Extract the [x, y] coordinate from the center of the cell holding the provided text.  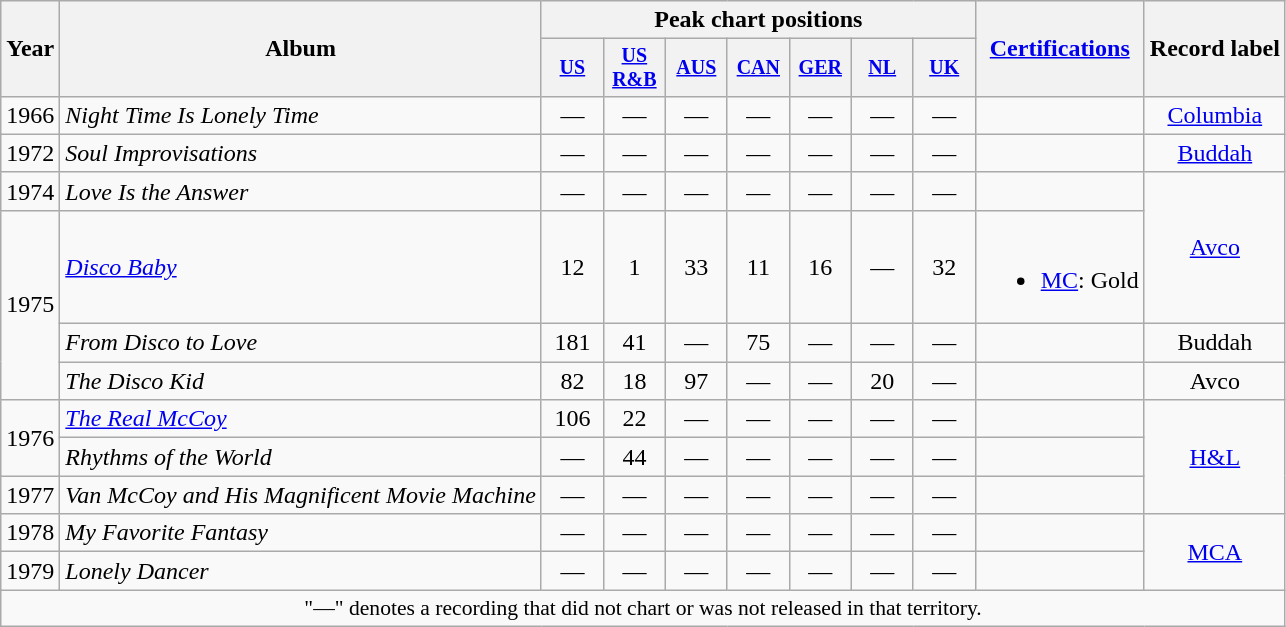
Soul Improvisations [301, 153]
1979 [30, 571]
MCA [1214, 552]
18 [634, 381]
20 [882, 381]
NL [882, 68]
The Real McCoy [301, 419]
75 [758, 343]
UK [944, 68]
Disco Baby [301, 266]
1 [634, 266]
97 [696, 381]
16 [820, 266]
44 [634, 457]
11 [758, 266]
181 [572, 343]
US [572, 68]
33 [696, 266]
Record label [1214, 49]
Columbia [1214, 115]
1972 [30, 153]
MC: Gold [1060, 266]
22 [634, 419]
1966 [30, 115]
1975 [30, 304]
Love Is the Answer [301, 191]
Rhythms of the World [301, 457]
The Disco Kid [301, 381]
AUS [696, 68]
Certifications [1060, 49]
My Favorite Fantasy [301, 533]
Peak chart positions [758, 20]
CAN [758, 68]
Year [30, 49]
From Disco to Love [301, 343]
Lonely Dancer [301, 571]
Night Time Is Lonely Time [301, 115]
Van McCoy and His Magnificent Movie Machine [301, 495]
82 [572, 381]
1974 [30, 191]
106 [572, 419]
H&L [1214, 457]
1977 [30, 495]
Album [301, 49]
1976 [30, 438]
1978 [30, 533]
32 [944, 266]
USR&B [634, 68]
GER [820, 68]
"—" denotes a recording that did not chart or was not released in that territory. [644, 608]
12 [572, 266]
41 [634, 343]
